Return the (X, Y) coordinate for the center point of the cell that contains the specified text.  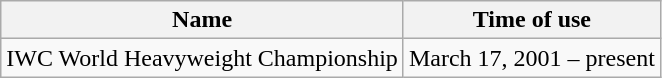
Name (202, 20)
IWC World Heavyweight Championship (202, 58)
Time of use (532, 20)
March 17, 2001 – present (532, 58)
